Locate the cell with the specified text and output its (X, Y) center coordinate. 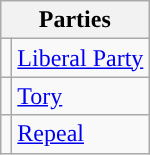
Tory (80, 96)
Repeal (80, 134)
Liberal Party (80, 58)
Parties (75, 20)
